Scan for the cell matching the given text and deliver its [x, y] coordinate at center. 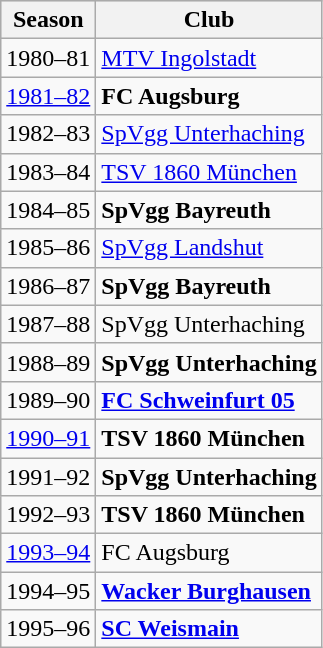
1992–93 [48, 515]
Wacker Burghausen [209, 591]
1981–82 [48, 96]
1991–92 [48, 477]
1989–90 [48, 400]
Club [209, 20]
1985–86 [48, 248]
SC Weismain [209, 629]
1994–95 [48, 591]
1980–81 [48, 58]
1984–85 [48, 210]
1995–96 [48, 629]
1990–91 [48, 438]
1993–94 [48, 553]
MTV Ingolstadt [209, 58]
FC Schweinfurt 05 [209, 400]
1983–84 [48, 172]
Season [48, 20]
1987–88 [48, 324]
SpVgg Landshut [209, 248]
1988–89 [48, 362]
1986–87 [48, 286]
1982–83 [48, 134]
